Capture the cell that displays the provided text and extract its [X, Y] central coordinate. 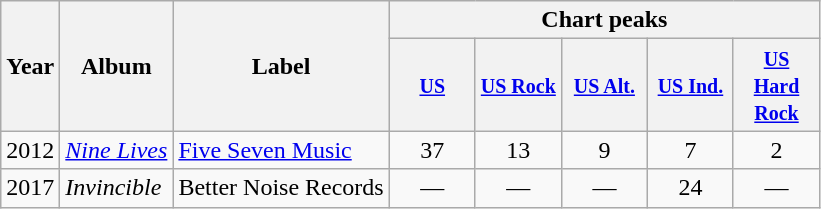
Five Seven Music [281, 150]
Invincible [116, 188]
7 [690, 150]
2012 [30, 150]
Year [30, 66]
US Hard Rock [776, 85]
Label [281, 66]
2017 [30, 188]
US Rock [518, 85]
2 [776, 150]
Album [116, 66]
US Ind. [690, 85]
Nine Lives [116, 150]
13 [518, 150]
9 [604, 150]
Chart peaks [604, 20]
24 [690, 188]
Better Noise Records [281, 188]
US Alt. [604, 85]
37 [432, 150]
US [432, 85]
